Locate the cell with the specified text and output its (x, y) center coordinate. 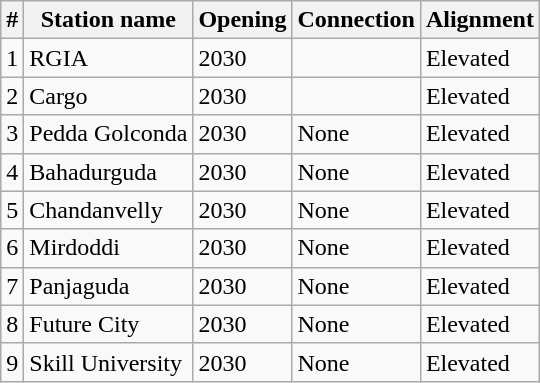
8 (12, 324)
7 (12, 286)
4 (12, 172)
Cargo (108, 96)
2 (12, 96)
Skill University (108, 362)
6 (12, 248)
Alignment (480, 20)
Future City (108, 324)
3 (12, 134)
Station name (108, 20)
Mirdoddi (108, 248)
RGIA (108, 58)
9 (12, 362)
1 (12, 58)
Pedda Golconda (108, 134)
# (12, 20)
Chandanvelly (108, 210)
Panjaguda (108, 286)
Connection (356, 20)
Opening (242, 20)
Bahadurguda (108, 172)
5 (12, 210)
